Return [X, Y] of the center of cell containing provided text 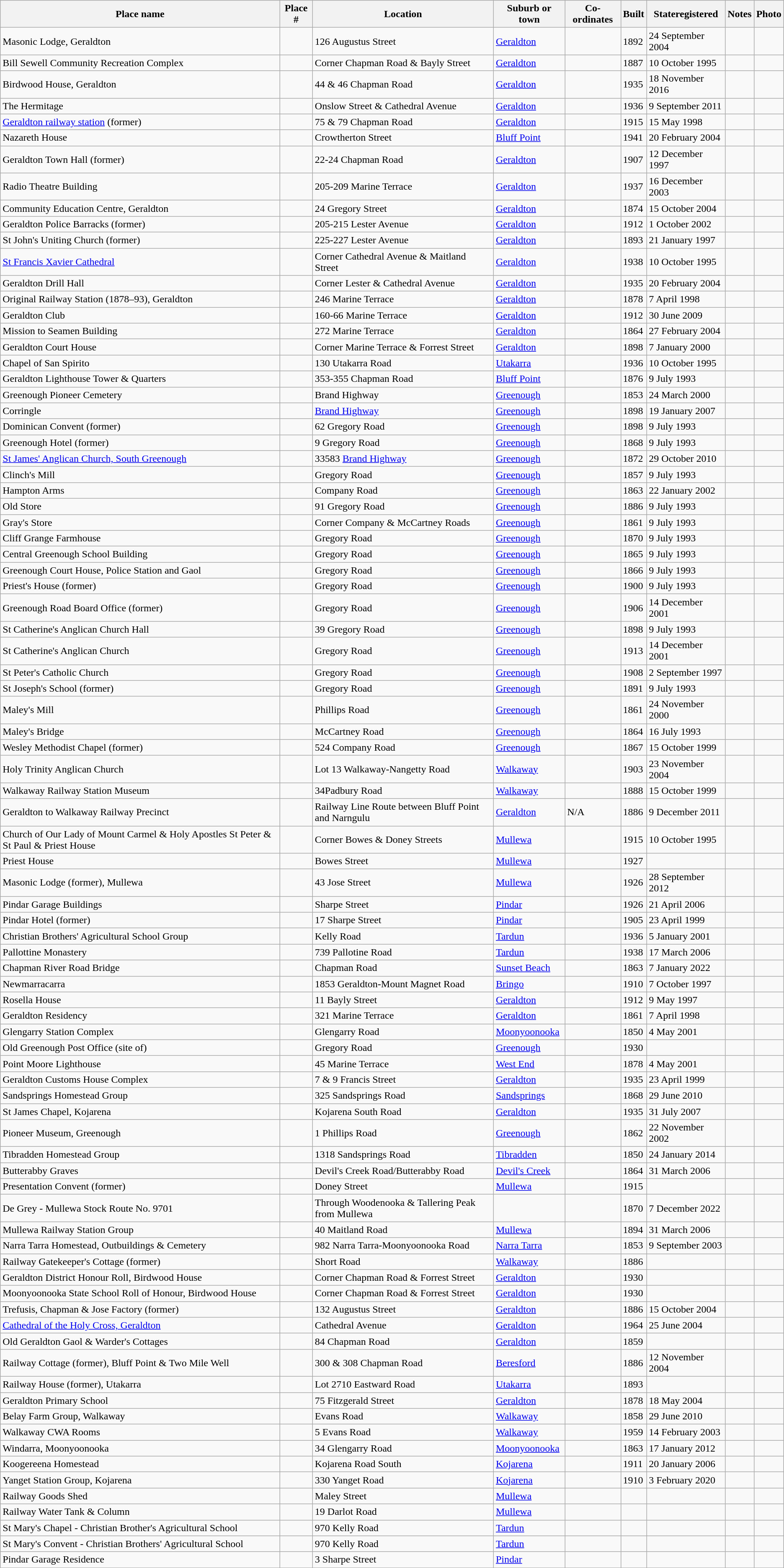
Geraldton Club [140, 315]
Devil's Creek [529, 1171]
St Joseph's School (former) [140, 688]
Lot 13 Walkaway-Nangetty Road [403, 769]
Yanget Station Group, Kojarena [140, 1480]
Corner Lester & Cathedral Avenue [403, 283]
Onslow Street & Cathedral Avenue [403, 106]
Geraldton Police Barracks (former) [140, 224]
9 May 1997 [686, 1000]
982 Narra Tarra-Moonyoonooka Road [403, 1246]
Christian Brothers' Agricultural School Group [140, 936]
N/A [593, 812]
Trefusis, Chapman & Jose Factory (former) [140, 1309]
Pioneer Museum, Greenough [140, 1133]
19 Darlot Road [403, 1512]
Photo [769, 14]
Through Woodenooka & Tallering Peak from Mullewa [403, 1208]
1891 [634, 688]
1903 [634, 769]
Geraldton Customs House Complex [140, 1079]
12 December 1997 [686, 159]
Chapman Road [403, 968]
Cathedral Avenue [403, 1325]
Built [634, 14]
Radio Theatre Building [140, 187]
3 Sharpe Street [403, 1560]
Geraldton Primary School [140, 1401]
18 November 2016 [686, 85]
Glengarry Station Complex [140, 1032]
Lot 2710 Eastward Road [403, 1384]
22 January 2002 [686, 490]
Koogereena Homestead [140, 1464]
1913 [634, 651]
St Francis Xavier Cathedral [140, 261]
Place name [140, 14]
12 November 2004 [686, 1362]
29 October 2010 [686, 458]
1892 [634, 41]
24 March 2000 [686, 395]
44 & 46 Chapman Road [403, 85]
Mullewa Railway Station Group [140, 1230]
11 Bayly Street [403, 1000]
1 Phillips Road [403, 1133]
75 & 79 Chapman Road [403, 122]
45 Marine Terrace [403, 1063]
Sunset Beach [529, 968]
Masonic Lodge, Geraldton [140, 41]
Greenough Hotel (former) [140, 443]
9 September 2011 [686, 106]
3 February 2020 [686, 1480]
Evans Road [403, 1416]
Railway Water Tank & Column [140, 1512]
St John's Uniting Church (former) [140, 240]
Railway House (former), Utakarra [140, 1384]
Geraldton to Walkaway Railway Precinct [140, 812]
24 Gregory Street [403, 208]
34 Glengarry Road [403, 1448]
39 Gregory Road [403, 629]
Maley's Mill [140, 710]
1866 [634, 570]
Presentation Convent (former) [140, 1187]
7 December 2022 [686, 1208]
17 Sharpe Street [403, 920]
7 January 2000 [686, 347]
Hampton Arms [140, 490]
West End [529, 1063]
Old Geraldton Gaol & Warder's Cottages [140, 1341]
1941 [634, 138]
Priest House [140, 861]
43 Jose Street [403, 883]
Geraldton Lighthouse Tower & Quarters [140, 379]
7 & 9 Francis Street [403, 1079]
St Peter's Catholic Church [140, 672]
Bill Sewell Community Recreation Complex [140, 63]
Place # [296, 14]
9 September 2003 [686, 1246]
Crowtherton Street [403, 138]
Rosella House [140, 1000]
205-209 Marine Terrace [403, 187]
1959 [634, 1432]
9 December 2011 [686, 812]
Cliff Grange Farmhouse [140, 538]
Maley Street [403, 1496]
Devil's Creek Road/Butterabby Road [403, 1171]
Maley's Bridge [140, 731]
Clinch's Mill [140, 474]
Geraldton Court House [140, 347]
30 June 2009 [686, 315]
Nazareth House [140, 138]
524 Company Road [403, 747]
Priest's House (former) [140, 586]
14 February 2003 [686, 1432]
1907 [634, 159]
1894 [634, 1230]
16 December 2003 [686, 187]
Tibradden [529, 1155]
1927 [634, 861]
The Hermitage [140, 106]
St James Chapel, Kojarena [140, 1112]
Geraldton Residency [140, 1016]
24 November 2000 [686, 710]
300 & 308 Chapman Road [403, 1362]
28 September 2012 [686, 883]
Notes [740, 14]
Moonyoonooka State School Roll of Honour, Birdwood House [140, 1293]
Geraldton District Honour Roll, Birdwood House [140, 1277]
Railway Gatekeeper's Cottage (former) [140, 1262]
St James' Anglican Church, South Greenough [140, 458]
Sandsprings Homestead Group [140, 1095]
Doney Street [403, 1187]
Tibradden Homestead Group [140, 1155]
Belay Farm Group, Walkaway [140, 1416]
353-355 Chapman Road [403, 379]
Geraldton Town Hall (former) [140, 159]
McCartney Road [403, 731]
31 July 2007 [686, 1112]
Sharpe Street [403, 904]
225-227 Lester Avenue [403, 240]
Bringo [529, 984]
23 November 2004 [686, 769]
739 Pallotine Road [403, 952]
5 Evans Road [403, 1432]
Glengarry Road [403, 1032]
34Padbury Road [403, 790]
1908 [634, 672]
Geraldton Drill Hall [140, 283]
130 Utakarra Road [403, 363]
Greenough Pioneer Cemetery [140, 395]
Corner Bowes & Doney Streets [403, 839]
Old Greenough Post Office (site of) [140, 1048]
1 October 2002 [686, 224]
Wesley Methodist Chapel (former) [140, 747]
Kojarena South Road [403, 1112]
Sandsprings [529, 1095]
Corner Marine Terrace & Forrest Street [403, 347]
1867 [634, 747]
27 February 2004 [686, 331]
Mission to Seamen Building [140, 331]
Railway Cottage (former), Bluff Point & Two Mile Well [140, 1362]
Location [403, 14]
Corner Cathedral Avenue & Maitland Street [403, 261]
Chapel of San Spirito [140, 363]
9 Gregory Road [403, 443]
19 January 2007 [686, 411]
Greenough Road Board Office (former) [140, 608]
2 September 1997 [686, 672]
Corner Company & McCartney Roads [403, 522]
Community Education Centre, Geraldton [140, 208]
Masonic Lodge (former), Mullewa [140, 883]
St Catherine's Anglican Church [140, 651]
1876 [634, 379]
Pindar Garage Residence [140, 1560]
Birdwood House, Geraldton [140, 85]
24 September 2004 [686, 41]
Co-ordinates [593, 14]
Original Railway Station (1878–93), Geraldton [140, 299]
1872 [634, 458]
St Catherine's Anglican Church Hall [140, 629]
321 Marine Terrace [403, 1016]
272 Marine Terrace [403, 331]
Walkaway CWA Rooms [140, 1432]
Short Road [403, 1262]
De Grey - Mullewa Stock Route No. 9701 [140, 1208]
Greenough Court House, Police Station and Gaol [140, 570]
Pindar Hotel (former) [140, 920]
24 January 2014 [686, 1155]
1865 [634, 554]
Narra Tarra [529, 1246]
84 Chapman Road [403, 1341]
1858 [634, 1416]
Phillips Road [403, 710]
Beresford [529, 1362]
Cathedral of the Holy Cross, Geraldton [140, 1325]
Central Greenough School Building [140, 554]
Holy Trinity Anglican Church [140, 769]
25 June 2004 [686, 1325]
Railway Goods Shed [140, 1496]
1859 [634, 1341]
Company Road [403, 490]
Chapman River Road Bridge [140, 968]
1887 [634, 63]
Kelly Road [403, 936]
21 January 1997 [686, 240]
18 May 2004 [686, 1401]
Old Store [140, 506]
132 Augustus Street [403, 1309]
Bowes Street [403, 861]
7 January 2022 [686, 968]
160-66 Marine Terrace [403, 315]
20 January 2006 [686, 1464]
1853 Geraldton-Mount Magnet Road [403, 984]
Pindar Garage Buildings [140, 904]
330 Yanget Road [403, 1480]
Point Moore Lighthouse [140, 1063]
Walkaway Railway Station Museum [140, 790]
7 October 1997 [686, 984]
Narra Tarra Homestead, Outbuildings & Cemetery [140, 1246]
Geraldton railway station (former) [140, 122]
St Mary's Convent - Christian Brothers' Agricultural School [140, 1544]
325 Sandsprings Road [403, 1095]
1937 [634, 187]
1857 [634, 474]
Corner Chapman Road & Bayly Street [403, 63]
Church of Our Lady of Mount Carmel & Holy Apostles St Peter & St Paul & Priest House [140, 839]
Windarra, Moonyoonooka [140, 1448]
40 Maitland Road [403, 1230]
1874 [634, 208]
22 November 2002 [686, 1133]
Corringle [140, 411]
Stateregistered [686, 14]
21 April 2006 [686, 904]
1888 [634, 790]
Kojarena Road South [403, 1464]
Pallottine Monastery [140, 952]
Butterabby Graves [140, 1171]
Suburb or town [529, 14]
22-24 Chapman Road [403, 159]
91 Gregory Road [403, 506]
Railway Line Route between Bluff Point and Narngulu [403, 812]
St Mary's Chapel - Christian Brother's Agricultural School [140, 1528]
Dominican Convent (former) [140, 427]
5 January 2001 [686, 936]
246 Marine Terrace [403, 299]
Newmarracarra [140, 984]
1905 [634, 920]
15 May 1998 [686, 122]
17 March 2006 [686, 952]
1911 [634, 1464]
1906 [634, 608]
16 July 1993 [686, 731]
Gray's Store [140, 522]
1964 [634, 1325]
1318 Sandsprings Road [403, 1155]
1900 [634, 586]
75 Fitzgerald Street [403, 1401]
126 Augustus Street [403, 41]
33583 Brand Highway [403, 458]
62 Gregory Road [403, 427]
17 January 2012 [686, 1448]
205-215 Lester Avenue [403, 224]
1862 [634, 1133]
